Locate the cell with the specified text and output its [x, y] center coordinate. 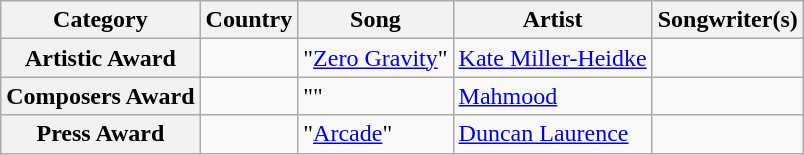
Press Award [100, 134]
Song [376, 20]
Duncan Laurence [552, 134]
Mahmood [552, 96]
"" [376, 96]
Category [100, 20]
"Arcade" [376, 134]
"Zero Gravity" [376, 58]
Artist [552, 20]
Songwriter(s) [728, 20]
Country [249, 20]
Kate Miller-Heidke [552, 58]
Artistic Award [100, 58]
Composers Award [100, 96]
